Pinpoint the cell where the given text exists, returning its (X, Y) midpoint coordinate. 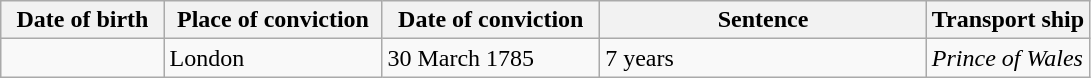
7 years (764, 58)
Date of conviction (491, 20)
Place of conviction (273, 20)
London (273, 58)
Transport ship (1008, 20)
Sentence (764, 20)
Prince of Wales (1008, 58)
Date of birth (82, 20)
30 March 1785 (491, 58)
